Search for the cell housing the specified text and yield its (x, y) center coordinate. 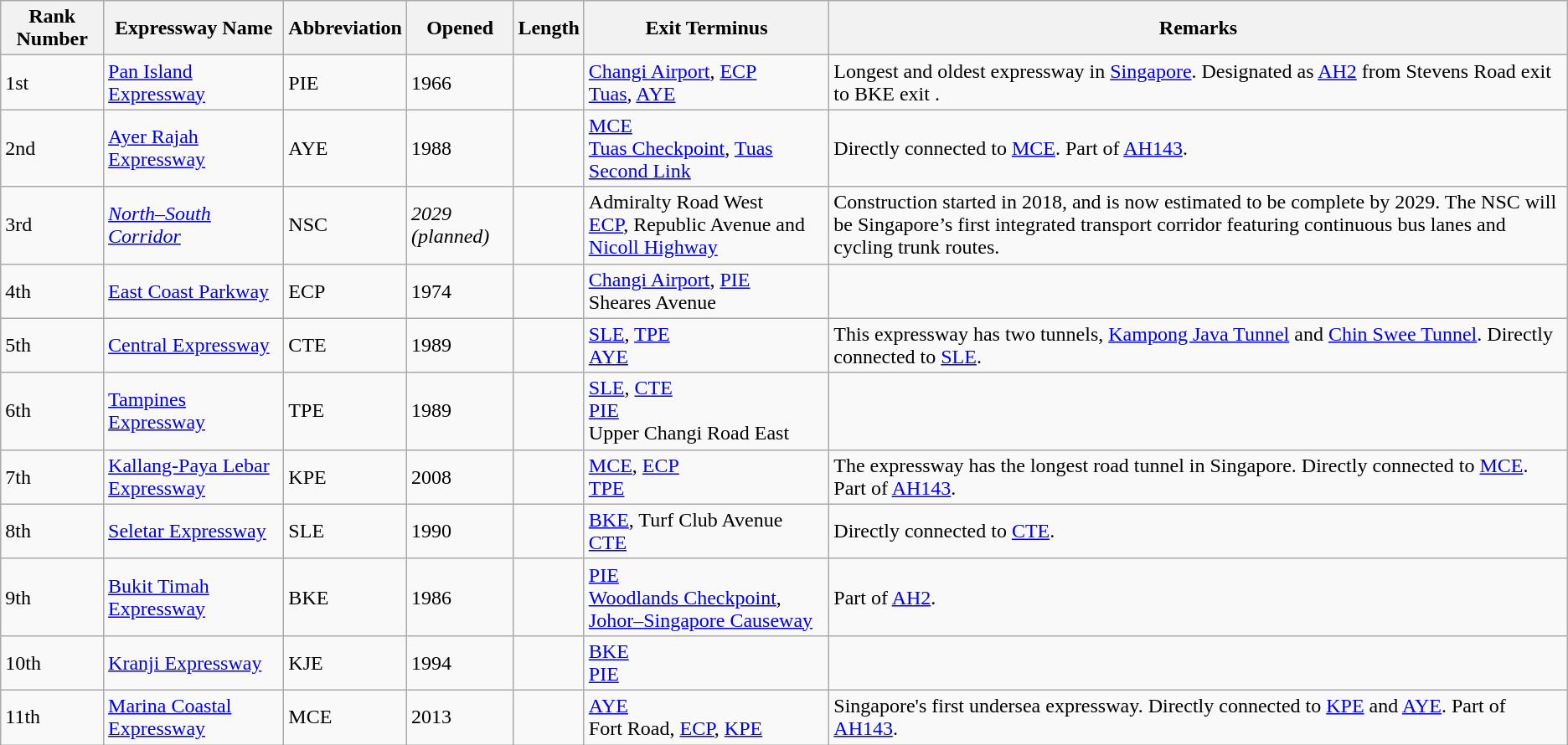
Central Expressway (194, 345)
Length (549, 28)
This expressway has two tunnels, Kampong Java Tunnel and Chin Swee Tunnel. Directly connected to SLE. (1198, 345)
AYE Fort Road, ECP, KPE (706, 717)
5th (52, 345)
PIE (345, 82)
1990 (459, 531)
Opened (459, 28)
Part of AH2. (1198, 597)
1986 (459, 597)
Kallang-Paya Lebar Expressway (194, 477)
East Coast Parkway (194, 291)
1966 (459, 82)
2nd (52, 148)
MCE (345, 717)
SLE (345, 531)
SLE, CTE PIE Upper Changi Road East (706, 411)
Expressway Name (194, 28)
Singapore's first undersea expressway. Directly connected to KPE and AYE. Part of AH143. (1198, 717)
The expressway has the longest road tunnel in Singapore. Directly connected to MCE. Part of AH143. (1198, 477)
BKE PIE (706, 663)
Directly connected to CTE. (1198, 531)
NSC (345, 225)
10th (52, 663)
2029 (planned) (459, 225)
MCE Tuas Checkpoint, Tuas Second Link (706, 148)
North–South Corridor (194, 225)
1974 (459, 291)
PIE Woodlands Checkpoint, Johor–Singapore Causeway (706, 597)
Changi Airport, ECP Tuas, AYE (706, 82)
Abbreviation (345, 28)
Kranji Expressway (194, 663)
Exit Terminus (706, 28)
4th (52, 291)
ECP (345, 291)
KJE (345, 663)
Directly connected to MCE. Part of AH143. (1198, 148)
1st (52, 82)
1994 (459, 663)
11th (52, 717)
Pan Island Expressway (194, 82)
Ayer Rajah Expressway (194, 148)
2008 (459, 477)
BKE (345, 597)
CTE (345, 345)
KPE (345, 477)
9th (52, 597)
Changi Airport, PIE Sheares Avenue (706, 291)
6th (52, 411)
Longest and oldest expressway in Singapore. Designated as AH2 from Stevens Road exit to BKE exit . (1198, 82)
7th (52, 477)
AYE (345, 148)
BKE, Turf Club Avenue CTE (706, 531)
Tampines Expressway (194, 411)
SLE, TPE AYE (706, 345)
8th (52, 531)
Marina Coastal Expressway (194, 717)
3rd (52, 225)
Remarks (1198, 28)
TPE (345, 411)
Rank Number (52, 28)
Bukit Timah Expressway (194, 597)
Seletar Expressway (194, 531)
2013 (459, 717)
MCE, ECP TPE (706, 477)
1988 (459, 148)
Admiralty Road West ECP, Republic Avenue and Nicoll Highway (706, 225)
